Extract the (X, Y) coordinate from the center of the cell holding the provided text.  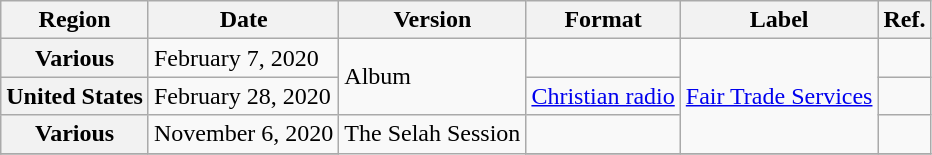
February 28, 2020 (243, 96)
Format (603, 20)
November 6, 2020 (243, 134)
Date (243, 20)
Version (432, 20)
February 7, 2020 (243, 58)
Region (75, 20)
United States (75, 96)
Ref. (904, 20)
The Selah Session (432, 134)
Label (779, 20)
Album (432, 77)
Fair Trade Services (779, 96)
Christian radio (603, 96)
